Capture the cell that displays the provided text and extract its [x, y] central coordinate. 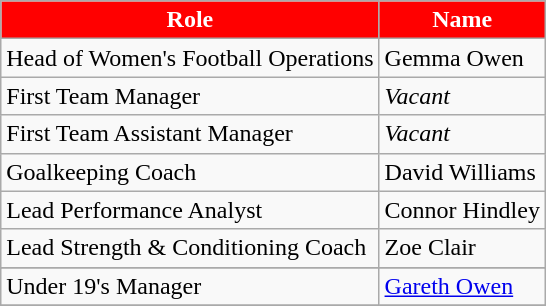
First Team Assistant Manager [190, 134]
Zoe Clair [462, 248]
Connor Hindley [462, 210]
Lead Strength & Conditioning Coach [190, 248]
First Team Manager [190, 96]
Head of Women's Football Operations [190, 58]
Lead Performance Analyst [190, 210]
Name [462, 20]
Goalkeeping Coach [190, 172]
Gemma Owen [462, 58]
Under 19's Manager [190, 286]
Gareth Owen [462, 286]
Role [190, 20]
David Williams [462, 172]
